Pinpoint the cell where the given text exists, returning its (X, Y) midpoint coordinate. 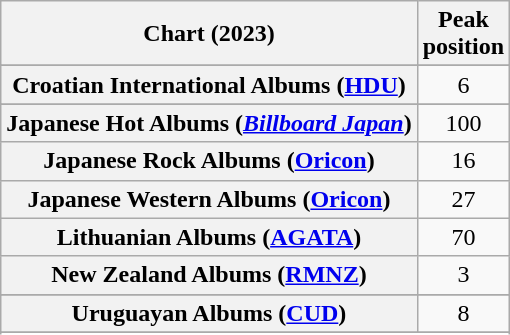
Japanese Hot Albums (Billboard Japan) (209, 123)
27 (463, 199)
Peakposition (463, 34)
Japanese Rock Albums (Oricon) (209, 161)
New Zealand Albums (RMNZ) (209, 275)
Uruguayan Albums (CUD) (209, 313)
8 (463, 313)
3 (463, 275)
Croatian International Albums (HDU) (209, 85)
Japanese Western Albums (Oricon) (209, 199)
Chart (2023) (209, 34)
Lithuanian Albums (AGATA) (209, 237)
16 (463, 161)
70 (463, 237)
100 (463, 123)
6 (463, 85)
